Extract the [x, y] coordinate from the center of the cell holding the provided text.  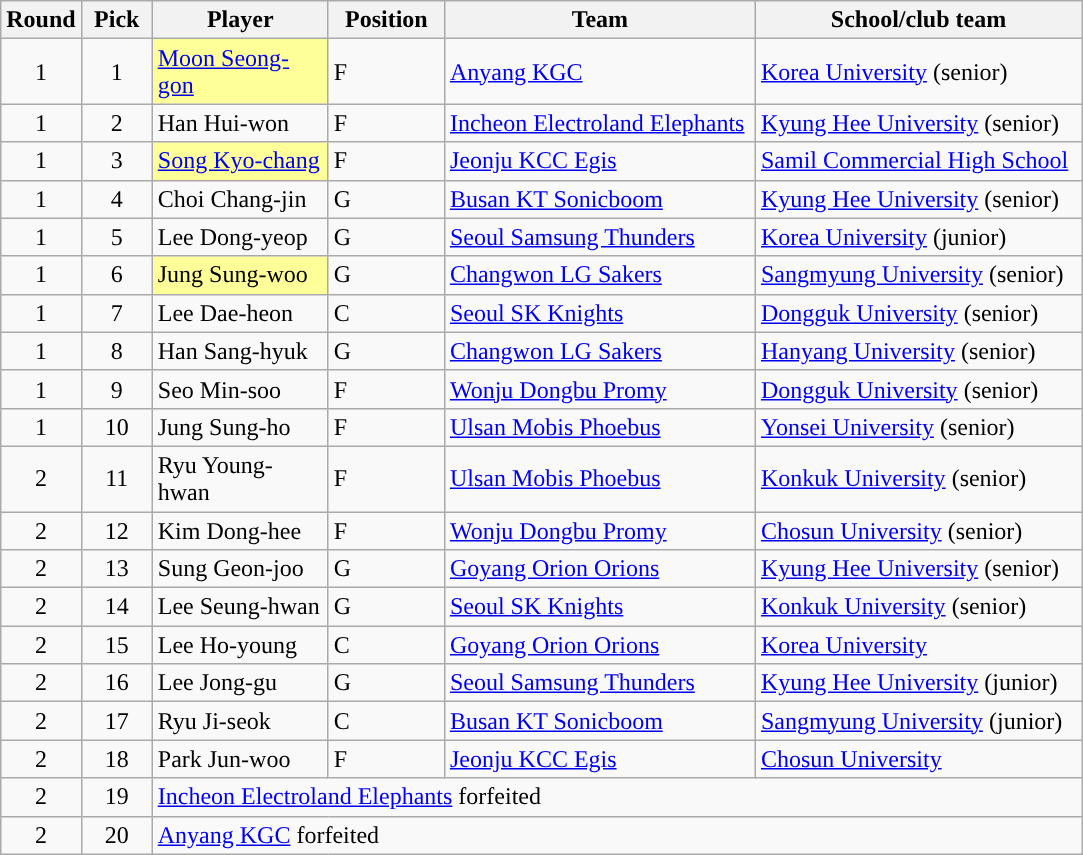
10 [116, 427]
Lee Seung-hwan [240, 607]
Kyung Hee University (junior) [918, 683]
16 [116, 683]
School/club team [918, 20]
3 [116, 161]
13 [116, 569]
Moon Seong-gon [240, 72]
9 [116, 389]
Player [240, 20]
Choi Chang-jin [240, 199]
Ryu Ji-seok [240, 721]
Round [41, 20]
Jung Sung-ho [240, 427]
Chosun University [918, 759]
Lee Ho-young [240, 645]
12 [116, 531]
Sangmyung University (senior) [918, 275]
Hanyang University (senior) [918, 351]
Ryu Young-hwan [240, 478]
Korea University (junior) [918, 237]
Lee Dong-yeop [240, 237]
Pick [116, 20]
6 [116, 275]
15 [116, 645]
Chosun University (senior) [918, 531]
Position [386, 20]
5 [116, 237]
Sung Geon-joo [240, 569]
Incheon Electroland Elephants [600, 123]
Seo Min-soo [240, 389]
Kim Dong-hee [240, 531]
Sangmyung University (junior) [918, 721]
Samil Commercial High School [918, 161]
7 [116, 313]
18 [116, 759]
4 [116, 199]
Korea University (senior) [918, 72]
Lee Dae-heon [240, 313]
Anyang KGC forfeited [616, 835]
Lee Jong-gu [240, 683]
Team [600, 20]
Jung Sung-woo [240, 275]
Yonsei University (senior) [918, 427]
11 [116, 478]
Park Jun-woo [240, 759]
Han Hui-won [240, 123]
19 [116, 797]
8 [116, 351]
Han Sang-hyuk [240, 351]
Korea University [918, 645]
20 [116, 835]
17 [116, 721]
Song Kyo-chang [240, 161]
14 [116, 607]
Anyang KGC [600, 72]
Incheon Electroland Elephants forfeited [616, 797]
